Return (x, y) of the center of cell containing provided text 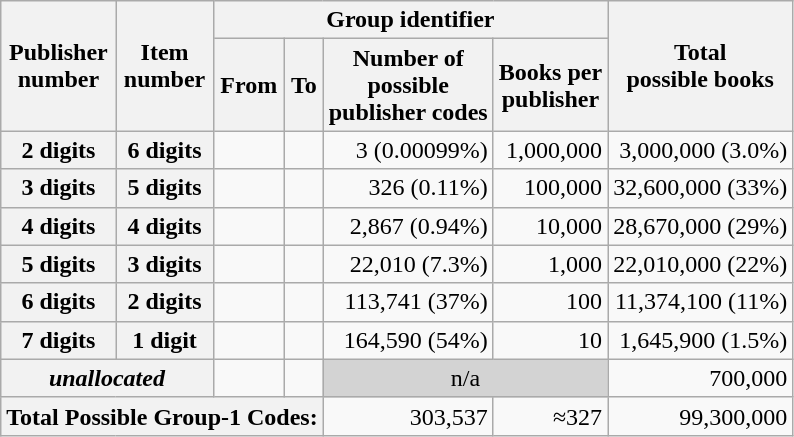
Totalpossible books (700, 66)
3 (0.00099%) (408, 150)
n/a (465, 378)
32,600,000 (33%) (700, 188)
Group identifier (410, 20)
22,010 (7.3%) (408, 264)
164,590 (54%) (408, 340)
Publishernumber (58, 66)
1 digit (164, 340)
113,741 (37%) (408, 302)
303,537 (408, 416)
Itemnumber (164, 66)
100 (550, 302)
1,000,000 (550, 150)
Books perpublisher (550, 85)
≈327 (550, 416)
Number ofpossiblepublisher codes (408, 85)
28,670,000 (29%) (700, 226)
Total Possible Group-1 Codes: (162, 416)
22,010,000 (22%) (700, 264)
700,000 (700, 378)
11,374,100 (11%) (700, 302)
10,000 (550, 226)
To (304, 85)
1,000 (550, 264)
100,000 (550, 188)
7 digits (58, 340)
3,000,000 (3.0%) (700, 150)
1,645,900 (1.5%) (700, 340)
10 (550, 340)
From (248, 85)
99,300,000 (700, 416)
unallocated (107, 378)
2,867 (0.94%) (408, 226)
326 (0.11%) (408, 188)
